Detect which cell encompasses the target text, then output its (X, Y) center coordinate. 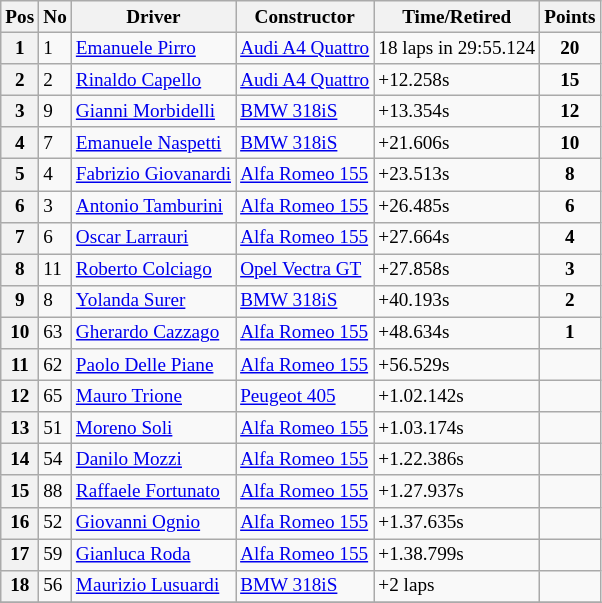
Gherardo Cazzago (153, 333)
+12.258s (457, 80)
Mauro Trione (153, 396)
59 (56, 554)
Paolo Delle Piane (153, 365)
Emanuele Pirro (153, 48)
18 (20, 586)
Time/Retired (457, 17)
Opel Vectra GT (305, 270)
Giovanni Ognio (153, 523)
13 (20, 428)
16 (20, 523)
17 (20, 554)
Maurizio Lusuardi (153, 586)
+1.03.174s (457, 428)
Fabrizio Giovanardi (153, 175)
+21.606s (457, 143)
+1.27.937s (457, 491)
+2 laps (457, 586)
51 (56, 428)
+40.193s (457, 301)
+1.02.142s (457, 396)
Rinaldo Capello (153, 80)
Pos (20, 17)
52 (56, 523)
20 (570, 48)
Emanuele Naspetti (153, 143)
+27.664s (457, 238)
+13.354s (457, 111)
65 (56, 396)
54 (56, 460)
Gianluca Roda (153, 554)
Raffaele Fortunato (153, 491)
+1.22.386s (457, 460)
Yolanda Surer (153, 301)
5 (20, 175)
+1.38.799s (457, 554)
+27.858s (457, 270)
Moreno Soli (153, 428)
Antonio Tamburini (153, 206)
No (56, 17)
Oscar Larrauri (153, 238)
+1.37.635s (457, 523)
Driver (153, 17)
Peugeot 405 (305, 396)
+23.513s (457, 175)
63 (56, 333)
18 laps in 29:55.124 (457, 48)
Roberto Colciago (153, 270)
56 (56, 586)
Constructor (305, 17)
Gianni Morbidelli (153, 111)
14 (20, 460)
+56.529s (457, 365)
Points (570, 17)
62 (56, 365)
+48.634s (457, 333)
Danilo Mozzi (153, 460)
+26.485s (457, 206)
88 (56, 491)
